Scan for the cell matching the given text and deliver its (X, Y) coordinate at center. 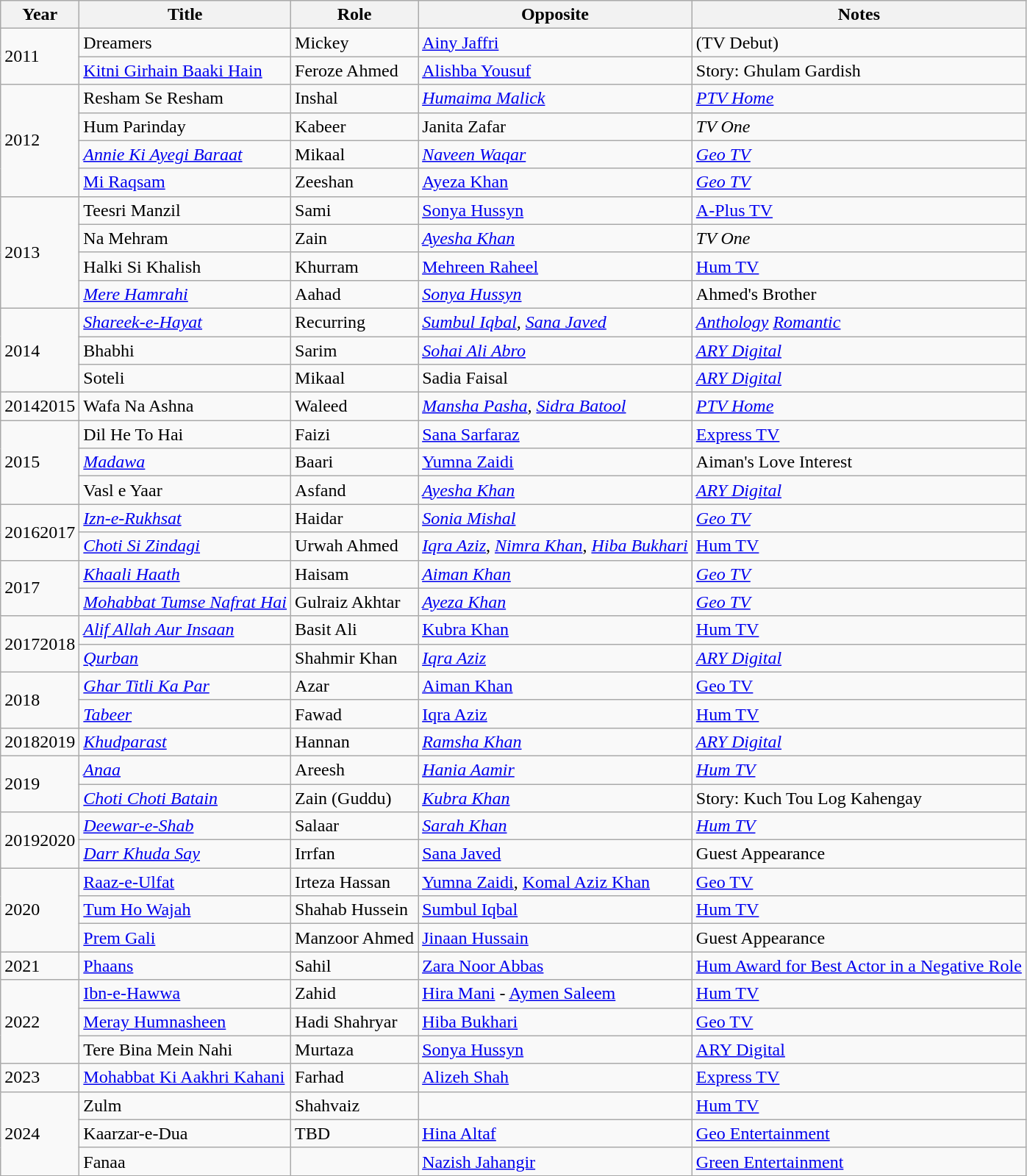
Recurring (354, 322)
Ainy Jaffri (556, 43)
Teesri Manzil (185, 210)
Urwah Ahmed (354, 546)
Story: Kuch Tou Log Kahengay (859, 797)
Waleed (354, 406)
Na Mehram (185, 238)
Mere Hamrahi (185, 294)
Ghar Titli Ka Par (185, 686)
Shahvaiz (354, 1105)
Sarim (354, 351)
Iqra Aziz, Nimra Khan, Hiba Bukhari (556, 546)
Zara Noor Abbas (556, 966)
Faizi (354, 434)
Notes (859, 15)
Zulm (185, 1105)
Mi Raqsam (185, 182)
Ibn-e-Hawwa (185, 994)
Alishba Yousuf (556, 71)
2019 (40, 784)
Story: Ghulam Gardish (859, 71)
Jinaan Hussain (556, 938)
20192020 (40, 840)
Annie Ki Ayegi Baraat (185, 154)
Shareek-e-Hayat (185, 322)
Gulraiz Akhtar (354, 602)
Choti Si Zindagi (185, 546)
Sami (354, 210)
Irteza Hassan (354, 882)
Ramsha Khan (556, 742)
Izn-e-Rukhsat (185, 518)
Dreamers (185, 43)
Nazish Jahangir (556, 1161)
Mickey (354, 43)
Hira Mani - Aymen Saleem (556, 994)
Fanaa (185, 1161)
Manzoor Ahmed (354, 938)
Azar (354, 686)
Hannan (354, 742)
Tum Ho Wajah (185, 910)
Choti Choti Batain (185, 797)
Wafa Na Ashna (185, 406)
2022 (40, 1022)
TBD (354, 1133)
20162017 (40, 532)
Anaa (185, 770)
2018 (40, 700)
Sana Javed (556, 854)
Farhad (354, 1078)
(TV Debut) (859, 43)
Meray Humnasheen (185, 1022)
Sahil (354, 966)
2023 (40, 1078)
Aiman's Love Interest (859, 462)
Naveen Waqar (556, 154)
Shahab Hussein (354, 910)
Salaar (354, 826)
Feroze Ahmed (354, 71)
Irrfan (354, 854)
Zeeshan (354, 182)
Haisam (354, 574)
2020 (40, 910)
Khurram (354, 266)
Janita Zafar (556, 126)
Geo Entertainment (859, 1133)
Hadi Shahryar (354, 1022)
2014 (40, 350)
Basit Ali (354, 630)
Mohabbat Tumse Nafrat Hai (185, 602)
Zain (Guddu) (354, 797)
Hiba Bukhari (556, 1022)
Kitni Girhain Baaki Hain (185, 71)
20182019 (40, 742)
Darr Khuda Say (185, 854)
Prem Gali (185, 938)
Sarah Khan (556, 826)
2017 (40, 588)
Hum Parinday (185, 126)
Kabeer (354, 126)
Haidar (354, 518)
Mohabbat Ki Aakhri Kahani (185, 1078)
Phaans (185, 966)
Madawa (185, 462)
Green Entertainment (859, 1161)
Resham Se Resham (185, 98)
2024 (40, 1133)
Sadia Faisal (556, 379)
2015 (40, 462)
Areesh (354, 770)
Hina Altaf (556, 1133)
Asfand (354, 490)
Alif Allah Aur Insaan (185, 630)
Fawad (354, 714)
Role (354, 15)
Zain (354, 238)
Sonia Mishal (556, 518)
Anthology Romantic (859, 322)
Yumna Zaidi, Komal Aziz Khan (556, 882)
Sumbul Iqbal, Sana Javed (556, 322)
Title (185, 15)
Alizeh Shah (556, 1078)
Deewar-e-Shab (185, 826)
Khudparast (185, 742)
A-Plus TV (859, 210)
Sana Sarfaraz (556, 434)
Hum Award for Best Actor in a Negative Role (859, 966)
Mansha Pasha, Sidra Batool (556, 406)
Sumbul Iqbal (556, 910)
Kaarzar-e-Dua (185, 1133)
Ahmed's Brother (859, 294)
Opposite (556, 15)
Mehreen Raheel (556, 266)
Hania Aamir (556, 770)
Humaima Malick (556, 98)
Sohai Ali Abro (556, 351)
2013 (40, 252)
Tabeer (185, 714)
Year (40, 15)
2021 (40, 966)
Vasl e Yaar (185, 490)
Murtaza (354, 1050)
20172018 (40, 644)
Zahid (354, 994)
Inshal (354, 98)
Soteli (185, 379)
Yumna Zaidi (556, 462)
Tere Bina Mein Nahi (185, 1050)
Raaz-e-Ulfat (185, 882)
20142015 (40, 406)
Baari (354, 462)
Qurban (185, 658)
Shahmir Khan (354, 658)
2012 (40, 140)
Halki Si Khalish (185, 266)
2011 (40, 57)
Dil He To Hai (185, 434)
Aahad (354, 294)
Khaali Haath (185, 574)
Bhabhi (185, 351)
